Return [x, y] of the center of cell containing provided text 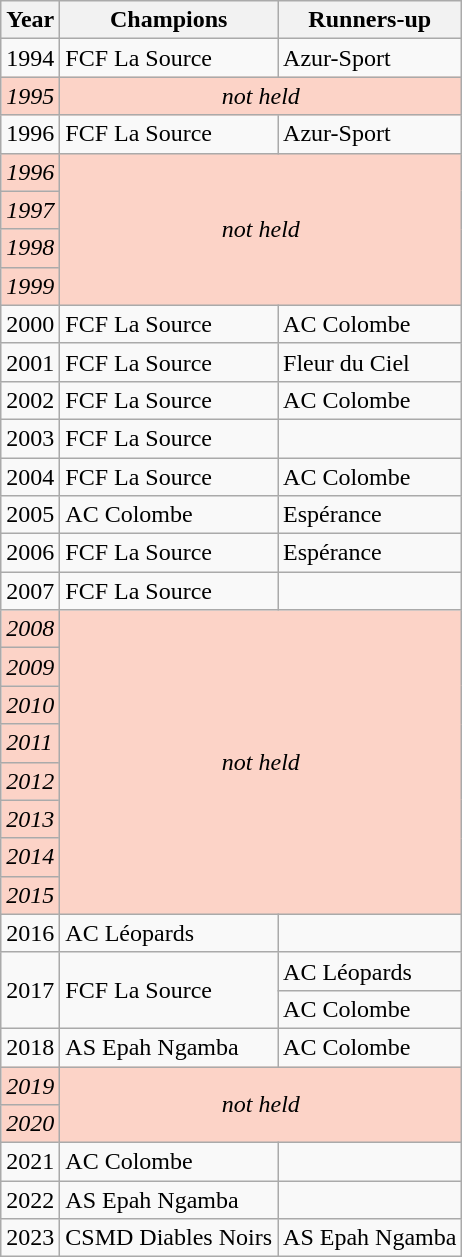
2017 [30, 990]
2008 [30, 629]
2018 [30, 1047]
2016 [30, 933]
2001 [30, 362]
Runners-up [370, 20]
2020 [30, 1124]
CSMD Diables Noirs [169, 1238]
2015 [30, 895]
Year [30, 20]
2003 [30, 438]
2002 [30, 400]
2009 [30, 667]
1999 [30, 286]
Champions [169, 20]
2023 [30, 1238]
2007 [30, 591]
2012 [30, 781]
2013 [30, 819]
1995 [30, 96]
2006 [30, 553]
2022 [30, 1200]
2011 [30, 743]
1997 [30, 210]
2000 [30, 324]
1998 [30, 248]
1994 [30, 58]
2014 [30, 857]
2004 [30, 477]
2019 [30, 1085]
2005 [30, 515]
2010 [30, 705]
2021 [30, 1162]
Fleur du Ciel [370, 362]
